Locate the cell with the specified text and output its [x, y] center coordinate. 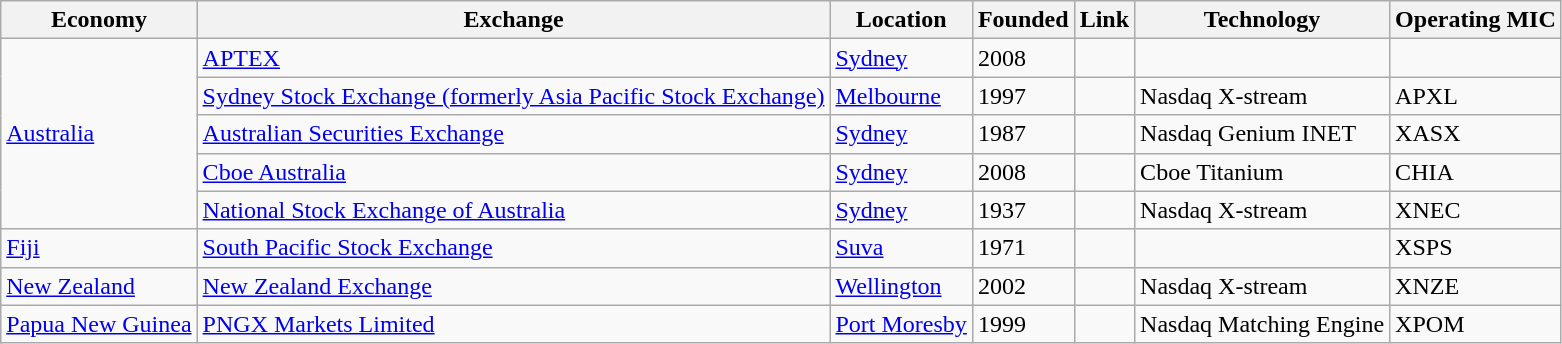
Economy [99, 20]
South Pacific Stock Exchange [514, 248]
New Zealand Exchange [514, 286]
Fiji [99, 248]
XNZE [1476, 286]
XSPS [1476, 248]
XASX [1476, 134]
Founded [1023, 20]
Australia [99, 134]
1937 [1023, 210]
Nasdaq Matching Engine [1262, 324]
Sydney Stock Exchange (formerly Asia Pacific Stock Exchange) [514, 96]
Cboe Australia [514, 172]
Australian Securities Exchange [514, 134]
CHIA [1476, 172]
1987 [1023, 134]
APTEX [514, 58]
Nasdaq Genium INET [1262, 134]
Melbourne [901, 96]
Operating MIC [1476, 20]
Suva [901, 248]
Port Moresby [901, 324]
Wellington [901, 286]
New Zealand [99, 286]
1999 [1023, 324]
APXL [1476, 96]
Location [901, 20]
XNEC [1476, 210]
1971 [1023, 248]
2002 [1023, 286]
1997 [1023, 96]
Link [1104, 20]
PNGX Markets Limited [514, 324]
National Stock Exchange of Australia [514, 210]
Exchange [514, 20]
Papua New Guinea [99, 324]
XPOM [1476, 324]
Cboe Titanium [1262, 172]
Technology [1262, 20]
